Return the [x, y] coordinate for the center point of the cell that contains the specified text.  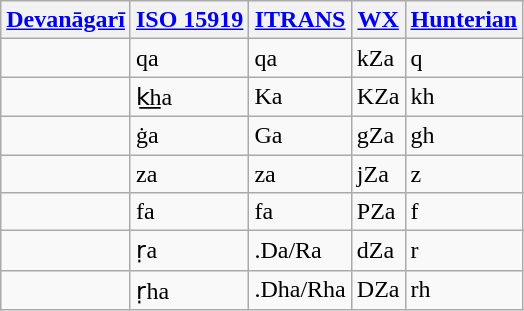
dZa [378, 251]
f [464, 212]
q [464, 58]
gZa [378, 135]
ṛa [189, 251]
r [464, 251]
PZa [378, 212]
Devanāgarī [66, 20]
DZa [378, 290]
k͟ha [189, 97]
Ka [300, 97]
ITRANS [300, 20]
Ga [300, 135]
kZa [378, 58]
gh [464, 135]
.Da/Ra [300, 251]
z [464, 173]
jZa [378, 173]
rh [464, 290]
kh [464, 97]
Hunterian [464, 20]
ṛha [189, 290]
ġa [189, 135]
KZa [378, 97]
WX [378, 20]
ISO 15919 [189, 20]
.Dha/Rha [300, 290]
